Determine the [X, Y] coordinate at the center of the cell enclosing the given text.  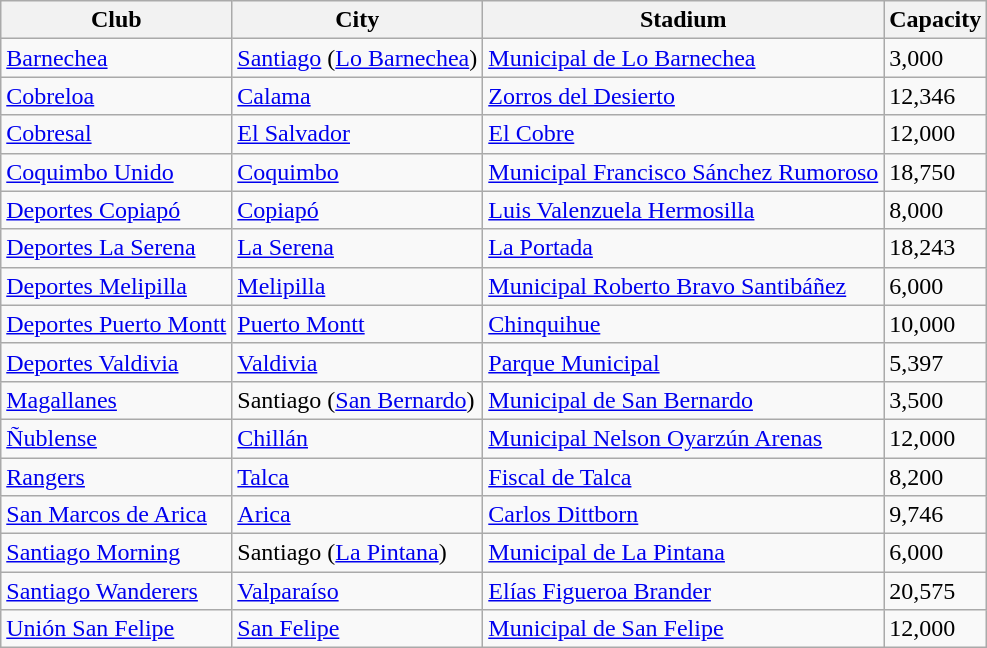
Rangers [116, 477]
Copiapó [358, 210]
Municipal Francisco Sánchez Rumoroso [684, 172]
18,243 [936, 248]
Valdivia [358, 362]
Magallanes [116, 400]
Deportes La Serena [116, 248]
Valparaíso [358, 591]
Puerto Montt [358, 324]
San Marcos de Arica [116, 515]
Chillán [358, 438]
El Salvador [358, 134]
12,346 [936, 96]
Cobreloa [116, 96]
10,000 [936, 324]
Deportes Copiapó [116, 210]
Municipal de San Felipe [684, 629]
Santiago (Lo Barnechea) [358, 58]
City [358, 20]
Luis Valenzuela Hermosilla [684, 210]
Elías Figueroa Brander [684, 591]
Chinquihue [684, 324]
Santiago (San Bernardo) [358, 400]
Municipal Roberto Bravo Santibáñez [684, 286]
Deportes Melipilla [116, 286]
Municipal de San Bernardo [684, 400]
Santiago Wanderers [116, 591]
Municipal de Lo Barnechea [684, 58]
Calama [358, 96]
Melipilla [358, 286]
Stadium [684, 20]
20,575 [936, 591]
San Felipe [358, 629]
Carlos Dittborn [684, 515]
La Serena [358, 248]
3,000 [936, 58]
Deportes Valdivia [116, 362]
Santiago Morning [116, 553]
Santiago (La Pintana) [358, 553]
Coquimbo Unido [116, 172]
8,000 [936, 210]
El Cobre [684, 134]
Municipal de La Pintana [684, 553]
Talca [358, 477]
Fiscal de Talca [684, 477]
5,397 [936, 362]
Coquimbo [358, 172]
Barnechea [116, 58]
Club [116, 20]
Municipal Nelson Oyarzún Arenas [684, 438]
Ñublense [116, 438]
Cobresal [116, 134]
Parque Municipal [684, 362]
Deportes Puerto Montt [116, 324]
8,200 [936, 477]
Arica [358, 515]
Zorros del Desierto [684, 96]
La Portada [684, 248]
9,746 [936, 515]
18,750 [936, 172]
Unión San Felipe [116, 629]
Capacity [936, 20]
3,500 [936, 400]
